Detect which cell encompasses the target text, then output its (x, y) center coordinate. 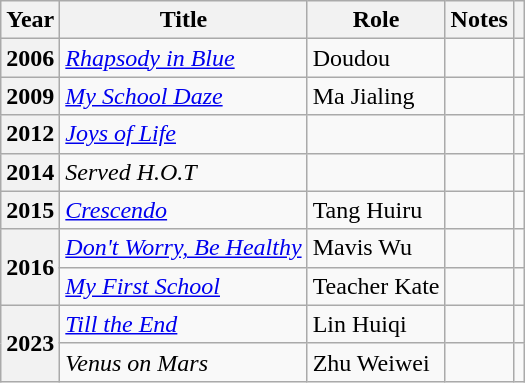
Teacher Kate (376, 286)
Doudou (376, 58)
2012 (30, 134)
Role (376, 20)
Notes (479, 20)
My First School (184, 286)
2016 (30, 267)
Joys of Life (184, 134)
Ma Jialing (376, 96)
2015 (30, 210)
My School Daze (184, 96)
Mavis Wu (376, 248)
Title (184, 20)
2009 (30, 96)
Served H.O.T (184, 172)
Rhapsody in Blue (184, 58)
Till the End (184, 324)
Year (30, 20)
2006 (30, 58)
Crescendo (184, 210)
Don't Worry, Be Healthy (184, 248)
Venus on Mars (184, 362)
Zhu Weiwei (376, 362)
2023 (30, 343)
Lin Huiqi (376, 324)
2014 (30, 172)
Tang Huiru (376, 210)
